Search for the cell housing the specified text and yield its (X, Y) center coordinate. 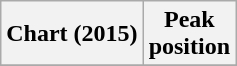
Peakposition (189, 34)
Chart (2015) (72, 34)
